Provide the [x, y] coordinate of the cell's center where the given text is located.  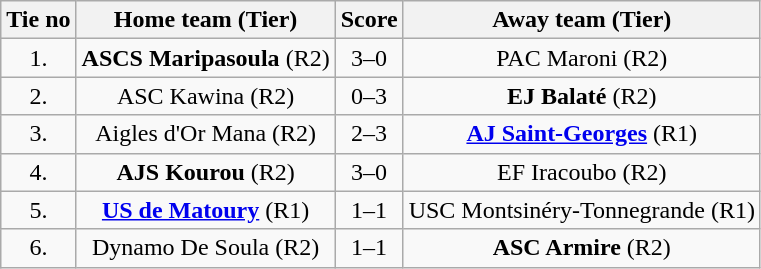
EJ Balaté (R2) [582, 96]
Aigles d'Or Mana (R2) [206, 134]
3. [38, 134]
5. [38, 210]
0–3 [369, 96]
ASC Armire (R2) [582, 248]
ASC Kawina (R2) [206, 96]
EF Iracoubo (R2) [582, 172]
USC Montsinéry-Tonnegrande (R1) [582, 210]
2–3 [369, 134]
Tie no [38, 20]
AJS Kourou (R2) [206, 172]
Dynamo De Soula (R2) [206, 248]
4. [38, 172]
Away team (Tier) [582, 20]
US de Matoury (R1) [206, 210]
Score [369, 20]
AJ Saint-Georges (R1) [582, 134]
ASCS Maripasoula (R2) [206, 58]
Home team (Tier) [206, 20]
PAC Maroni (R2) [582, 58]
1. [38, 58]
6. [38, 248]
2. [38, 96]
